Search for the cell housing the specified text and yield its (X, Y) center coordinate. 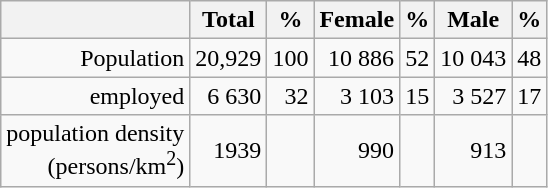
32 (290, 96)
population density(persons/km2) (96, 151)
10 886 (357, 58)
20,929 (228, 58)
Population (96, 58)
Total (228, 20)
990 (357, 151)
Male (474, 20)
100 (290, 58)
employed (96, 96)
52 (418, 58)
48 (530, 58)
10 043 (474, 58)
913 (474, 151)
Female (357, 20)
17 (530, 96)
3 527 (474, 96)
1939 (228, 151)
3 103 (357, 96)
6 630 (228, 96)
15 (418, 96)
